Detect which cell encompasses the target text, then output its [X, Y] center coordinate. 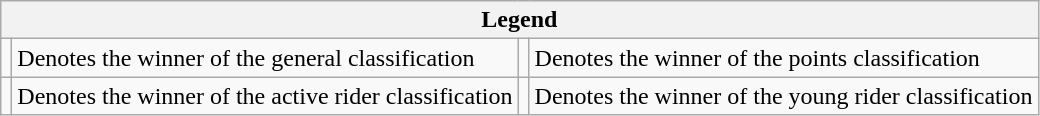
Denotes the winner of the general classification [265, 58]
Legend [520, 20]
Denotes the winner of the active rider classification [265, 96]
Denotes the winner of the points classification [784, 58]
Denotes the winner of the young rider classification [784, 96]
